Scan for the cell matching the given text and deliver its (X, Y) coordinate at center. 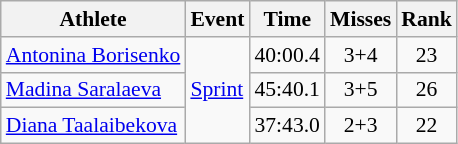
3+5 (360, 90)
Time (286, 19)
23 (426, 55)
Rank (426, 19)
22 (426, 126)
45:40.1 (286, 90)
3+4 (360, 55)
Misses (360, 19)
Athlete (94, 19)
37:43.0 (286, 126)
40:00.4 (286, 55)
2+3 (360, 126)
Madina Saralaeva (94, 90)
Diana Taalaibekova (94, 126)
26 (426, 90)
Antonina Borisenko (94, 55)
Event (217, 19)
Sprint (217, 90)
